For the text-containing cell, return its midpoint in (X, Y) coordinate format. 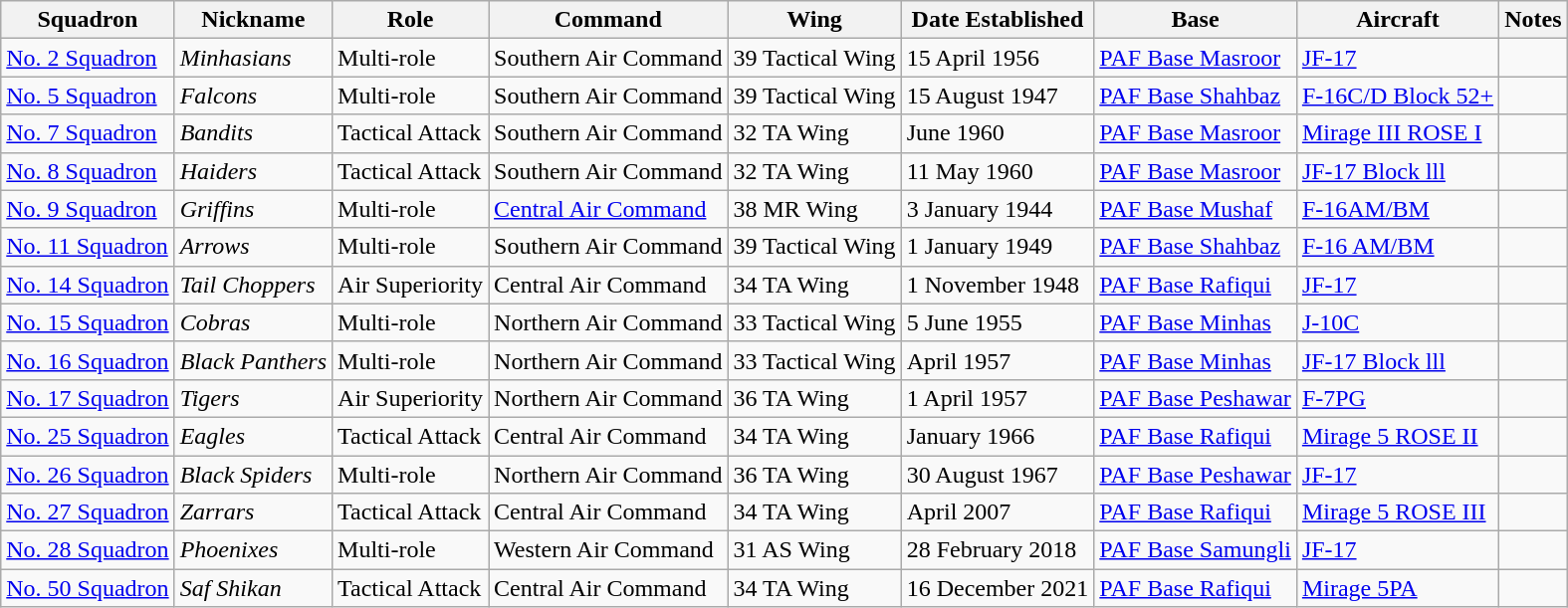
Squadron (88, 20)
Griffins (253, 209)
Notes (1533, 20)
No. 17 Squadron (88, 398)
3 January 1944 (998, 209)
Role (410, 20)
Tigers (253, 398)
No. 5 Squadron (88, 96)
Base (1196, 20)
5 June 1955 (998, 322)
Western Air Command (608, 550)
No. 11 Squadron (88, 247)
Phoenixes (253, 550)
No. 2 Squadron (88, 58)
1 November 1948 (998, 285)
No. 14 Squadron (88, 285)
Command (608, 20)
No. 15 Squadron (88, 322)
Arrows (253, 247)
F-16AM/BM (1398, 209)
J-10C (1398, 322)
Minhasians (253, 58)
April 1957 (998, 360)
11 May 1960 (998, 171)
Black Panthers (253, 360)
No. 8 Squadron (88, 171)
16 December 2021 (998, 588)
No. 27 Squadron (88, 512)
PAF Base Mushaf (1196, 209)
No. 25 Squadron (88, 436)
No. 50 Squadron (88, 588)
Bandits (253, 133)
April 2007 (998, 512)
Haiders (253, 171)
Falcons (253, 96)
PAF Base Samungli (1196, 550)
Zarrars (253, 512)
Eagles (253, 436)
F-16 AM/BM (1398, 247)
30 August 1967 (998, 475)
31 AS Wing (814, 550)
Date Established (998, 20)
Tail Choppers (253, 285)
No. 9 Squadron (88, 209)
Wing (814, 20)
F-16C/D Block 52+ (1398, 96)
Aircraft (1398, 20)
Cobras (253, 322)
1 January 1949 (998, 247)
1 April 1957 (998, 398)
Mirage 5PA (1398, 588)
Saf Shikan (253, 588)
Nickname (253, 20)
January 1966 (998, 436)
15 April 1956 (998, 58)
28 February 2018 (998, 550)
F-7PG (1398, 398)
No. 28 Squadron (88, 550)
Mirage 5 ROSE III (1398, 512)
Black Spiders (253, 475)
No. 26 Squadron (88, 475)
No. 16 Squadron (88, 360)
No. 7 Squadron (88, 133)
Mirage 5 ROSE II (1398, 436)
15 August 1947 (998, 96)
Mirage III ROSE I (1398, 133)
38 MR Wing (814, 209)
June 1960 (998, 133)
